Find where the given text appears and provide that cell's center as [X, Y] coordinate. 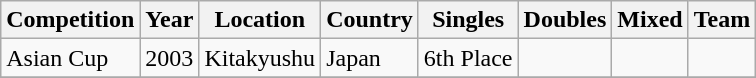
Team [722, 20]
Japan [370, 58]
Country [370, 20]
Year [170, 20]
Competition [70, 20]
Asian Cup [70, 58]
6th Place [468, 58]
Doubles [565, 20]
Location [260, 20]
Kitakyushu [260, 58]
Mixed [650, 20]
Singles [468, 20]
2003 [170, 58]
